Return the [X, Y] coordinate for the center point of the cell that contains the specified text.  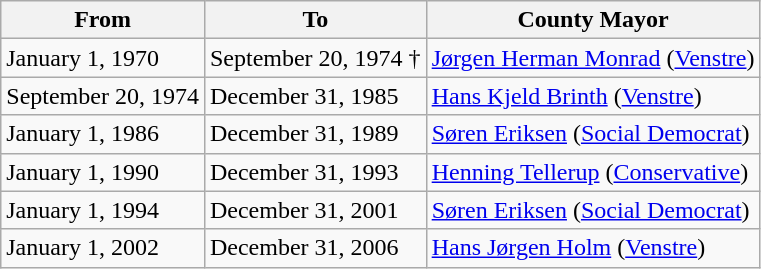
Henning Tellerup (Conservative) [593, 172]
January 1, 1990 [103, 172]
Jørgen Herman Monrad (Venstre) [593, 58]
January 1, 1994 [103, 210]
Hans Kjeld Brinth (Venstre) [593, 96]
December 31, 2001 [315, 210]
December 31, 2006 [315, 248]
To [315, 20]
From [103, 20]
December 31, 1993 [315, 172]
January 1, 1986 [103, 134]
January 1, 1970 [103, 58]
January 1, 2002 [103, 248]
September 20, 1974 [103, 96]
County Mayor [593, 20]
December 31, 1989 [315, 134]
September 20, 1974 † [315, 58]
December 31, 1985 [315, 96]
Hans Jørgen Holm (Venstre) [593, 248]
